Provide the (x, y) coordinate of the cell's center where the given text is located.  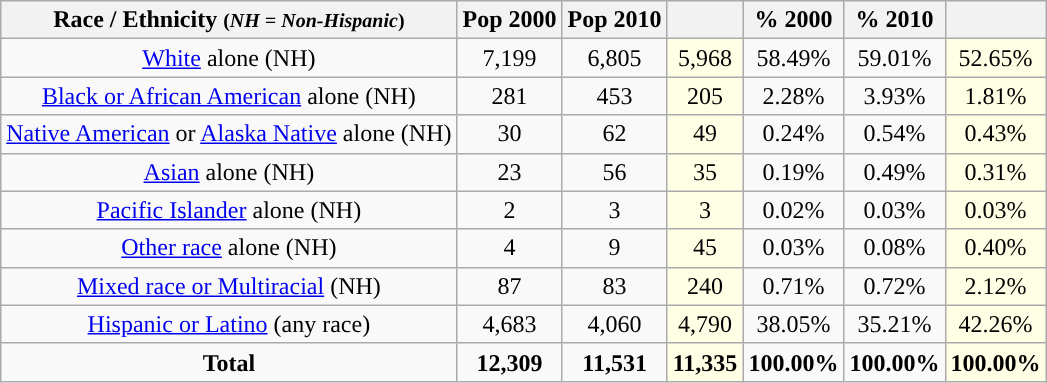
Pop 2000 (510, 20)
453 (614, 96)
Pop 2010 (614, 20)
4 (510, 248)
Asian alone (NH) (229, 172)
Native American or Alaska Native alone (NH) (229, 134)
Other race alone (NH) (229, 248)
2.12% (996, 286)
62 (614, 134)
0.54% (894, 134)
35.21% (894, 324)
45 (705, 248)
5,968 (705, 58)
83 (614, 286)
2.28% (794, 96)
0.43% (996, 134)
205 (705, 96)
0.31% (996, 172)
Pacific Islander alone (NH) (229, 210)
7,199 (510, 58)
0.24% (794, 134)
Hispanic or Latino (any race) (229, 324)
56 (614, 172)
0.08% (894, 248)
38.05% (794, 324)
Mixed race or Multiracial (NH) (229, 286)
281 (510, 96)
Race / Ethnicity (NH = Non-Hispanic) (229, 20)
240 (705, 286)
Total (229, 362)
11,335 (705, 362)
52.65% (996, 58)
4,790 (705, 324)
1.81% (996, 96)
2 (510, 210)
42.26% (996, 324)
11,531 (614, 362)
3.93% (894, 96)
4,060 (614, 324)
0.40% (996, 248)
23 (510, 172)
0.02% (794, 210)
9 (614, 248)
12,309 (510, 362)
58.49% (794, 58)
4,683 (510, 324)
% 2010 (894, 20)
0.49% (894, 172)
49 (705, 134)
% 2000 (794, 20)
Black or African American alone (NH) (229, 96)
59.01% (894, 58)
87 (510, 286)
35 (705, 172)
0.71% (794, 286)
6,805 (614, 58)
White alone (NH) (229, 58)
30 (510, 134)
0.72% (894, 286)
0.19% (794, 172)
